Determine the [X, Y] coordinate at the center of the cell enclosing the given text.  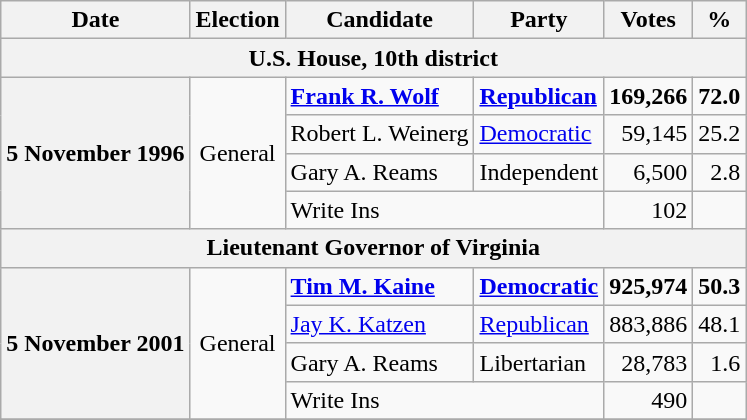
Candidate [380, 20]
490 [648, 400]
Party [539, 20]
Independent [539, 172]
% [720, 20]
Date [96, 20]
5 November 1996 [96, 153]
2.8 [720, 172]
883,886 [648, 324]
925,974 [648, 286]
5 November 2001 [96, 343]
Libertarian [539, 362]
Votes [648, 20]
25.2 [720, 134]
Election [238, 20]
169,266 [648, 96]
Lieutenant Governor of Virginia [374, 248]
1.6 [720, 362]
59,145 [648, 134]
28,783 [648, 362]
72.0 [720, 96]
Frank R. Wolf [380, 96]
6,500 [648, 172]
Tim M. Kaine [380, 286]
U.S. House, 10th district [374, 58]
102 [648, 210]
Robert L. Weinerg [380, 134]
50.3 [720, 286]
48.1 [720, 324]
Jay K. Katzen [380, 324]
